Find where the given text appears and provide that cell's center as (X, Y) coordinate. 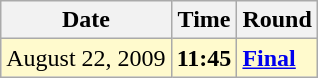
Final (277, 58)
August 22, 2009 (86, 58)
Time (204, 20)
Date (86, 20)
Round (277, 20)
11:45 (204, 58)
